Locate the cell with the specified text and output its [x, y] center coordinate. 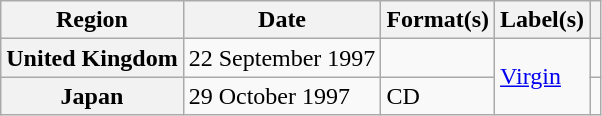
Virgin [542, 77]
United Kingdom [92, 58]
Japan [92, 96]
Date [282, 20]
Format(s) [438, 20]
22 September 1997 [282, 58]
Region [92, 20]
CD [438, 96]
29 October 1997 [282, 96]
Label(s) [542, 20]
